Determine the (x, y) coordinate at the center of the cell enclosing the given text.  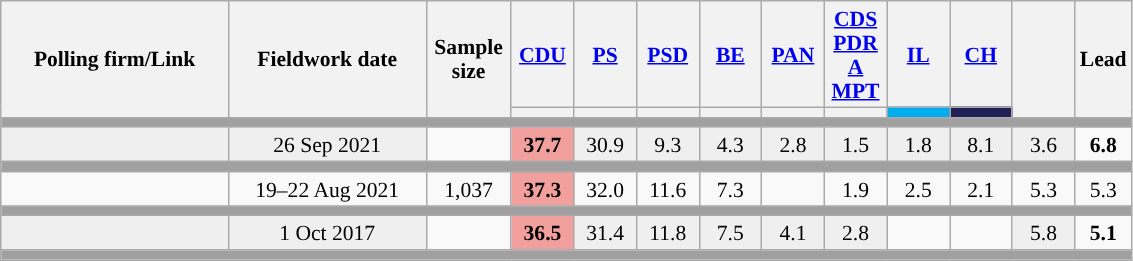
1.9 (856, 189)
30.9 (606, 145)
1,037 (468, 189)
37.3 (542, 189)
11.6 (668, 189)
26 Sep 2021 (327, 145)
Lead (1104, 59)
11.8 (668, 233)
CDSPDRAMPT (856, 54)
4.1 (794, 233)
5.8 (1044, 233)
7.3 (730, 189)
Sample size (468, 59)
6.8 (1104, 145)
Polling firm/Link (115, 59)
19–22 Aug 2021 (327, 189)
2.5 (918, 189)
PS (606, 54)
IL (918, 54)
PSD (668, 54)
5.1 (1104, 233)
Fieldwork date (327, 59)
32.0 (606, 189)
1 Oct 2017 (327, 233)
31.4 (606, 233)
3.6 (1044, 145)
8.1 (982, 145)
1.8 (918, 145)
2.1 (982, 189)
4.3 (730, 145)
CH (982, 54)
CDU (542, 54)
7.5 (730, 233)
9.3 (668, 145)
37.7 (542, 145)
BE (730, 54)
36.5 (542, 233)
PAN (794, 54)
1.5 (856, 145)
